Extract the (x, y) coordinate from the center of the cell holding the provided text.  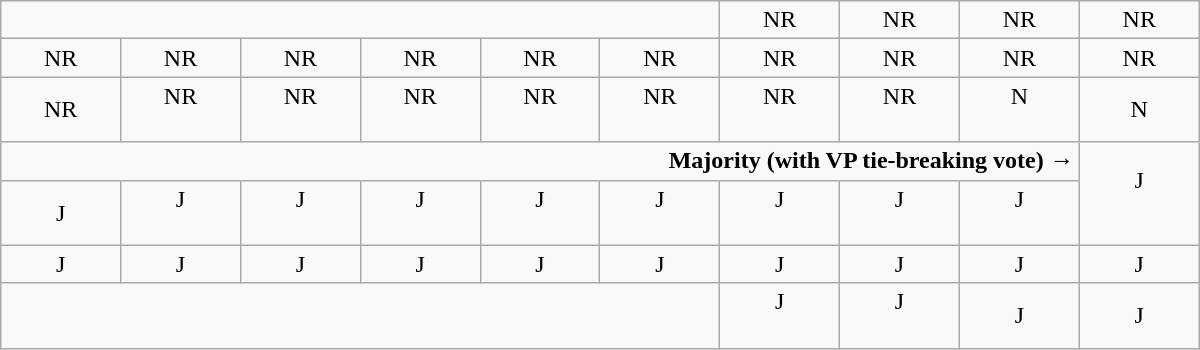
Majority (with VP tie-breaking vote) → (540, 161)
